Identify which cell holds the provided text, then report its (x, y) central coordinate. 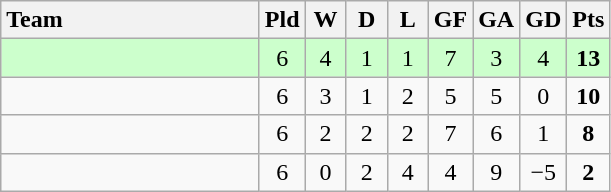
9 (496, 172)
−5 (544, 172)
D (366, 20)
8 (588, 134)
Team (130, 20)
13 (588, 58)
Pts (588, 20)
L (408, 20)
GD (544, 20)
10 (588, 96)
Pld (282, 20)
GA (496, 20)
GF (450, 20)
W (326, 20)
